Provide the [X, Y] coordinate of the cell's center where the given text is located.  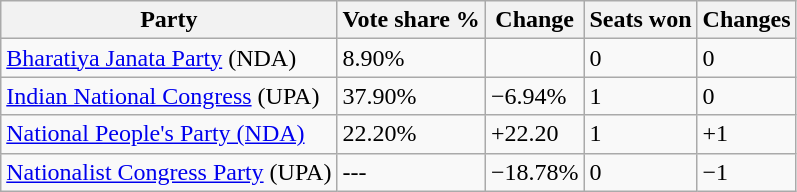
22.20% [411, 134]
National People's Party (NDA) [169, 134]
Seats won [640, 20]
Bharatiya Janata Party (NDA) [169, 58]
--- [411, 172]
37.90% [411, 96]
+1 [746, 134]
Change [534, 20]
Party [169, 20]
Vote share % [411, 20]
+22.20 [534, 134]
Indian National Congress (UPA) [169, 96]
Changes [746, 20]
8.90% [411, 58]
−1 [746, 172]
Nationalist Congress Party (UPA) [169, 172]
−6.94% [534, 96]
−18.78% [534, 172]
